Provide the [X, Y] coordinate of the cell's center where the given text is located.  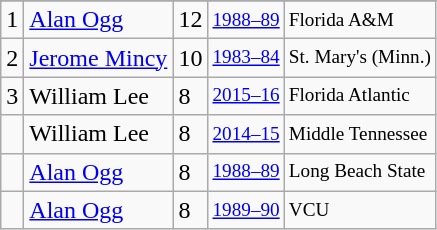
10 [190, 58]
Long Beach State [360, 172]
Middle Tennessee [360, 134]
St. Mary's (Minn.) [360, 58]
1 [12, 20]
2015–16 [246, 96]
1983–84 [246, 58]
Jerome Mincy [98, 58]
2014–15 [246, 134]
12 [190, 20]
1989–90 [246, 210]
Florida A&M [360, 20]
2 [12, 58]
3 [12, 96]
Florida Atlantic [360, 96]
VCU [360, 210]
